Capture the cell that displays the provided text and extract its (X, Y) central coordinate. 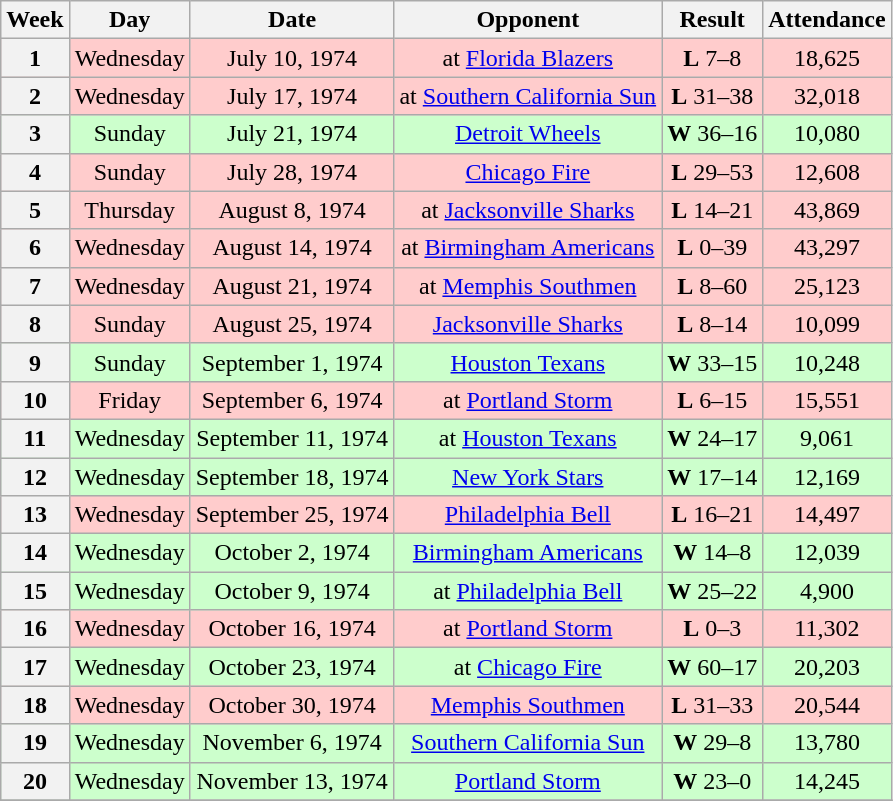
14 (35, 553)
L 0–3 (712, 629)
43,869 (827, 210)
October 2, 1974 (292, 553)
7 (35, 286)
L 6–15 (712, 400)
4 (35, 172)
at Southern California Sun (528, 96)
July 17, 1974 (292, 96)
Date (292, 20)
15 (35, 591)
at Memphis Southmen (528, 286)
Chicago Fire (528, 172)
43,297 (827, 248)
W 60–17 (712, 667)
L 16–21 (712, 515)
L 29–53 (712, 172)
August 14, 1974 (292, 248)
W 33–15 (712, 362)
11,302 (827, 629)
W 24–17 (712, 438)
8 (35, 324)
July 10, 1974 (292, 58)
13,780 (827, 743)
September 1, 1974 (292, 362)
October 30, 1974 (292, 705)
at Birmingham Americans (528, 248)
at Chicago Fire (528, 667)
Portland Storm (528, 781)
L 31–38 (712, 96)
Detroit Wheels (528, 134)
September 25, 1974 (292, 515)
1 (35, 58)
October 23, 1974 (292, 667)
14,245 (827, 781)
3 (35, 134)
L 31–33 (712, 705)
September 11, 1974 (292, 438)
10,080 (827, 134)
19 (35, 743)
14,497 (827, 515)
L 8–14 (712, 324)
August 8, 1974 (292, 210)
17 (35, 667)
25,123 (827, 286)
18,625 (827, 58)
New York Stars (528, 477)
Jacksonville Sharks (528, 324)
Philadelphia Bell (528, 515)
20 (35, 781)
W 17–14 (712, 477)
15,551 (827, 400)
2 (35, 96)
July 21, 1974 (292, 134)
W 36–16 (712, 134)
L 7–8 (712, 58)
4,900 (827, 591)
12 (35, 477)
10 (35, 400)
11 (35, 438)
6 (35, 248)
L 0–39 (712, 248)
Thursday (130, 210)
Day (130, 20)
Result (712, 20)
Birmingham Americans (528, 553)
10,099 (827, 324)
October 9, 1974 (292, 591)
20,544 (827, 705)
Friday (130, 400)
12,608 (827, 172)
at Philadelphia Bell (528, 591)
September 6, 1974 (292, 400)
Week (35, 20)
9 (35, 362)
L 14–21 (712, 210)
Opponent (528, 20)
9,061 (827, 438)
L 8–60 (712, 286)
W 23–0 (712, 781)
Southern California Sun (528, 743)
at Jacksonville Sharks (528, 210)
at Houston Texans (528, 438)
W 29–8 (712, 743)
September 18, 1974 (292, 477)
August 25, 1974 (292, 324)
July 28, 1974 (292, 172)
at Florida Blazers (528, 58)
12,039 (827, 553)
13 (35, 515)
Attendance (827, 20)
18 (35, 705)
August 21, 1974 (292, 286)
October 16, 1974 (292, 629)
20,203 (827, 667)
W 25–22 (712, 591)
Memphis Southmen (528, 705)
16 (35, 629)
November 6, 1974 (292, 743)
Houston Texans (528, 362)
32,018 (827, 96)
5 (35, 210)
10,248 (827, 362)
12,169 (827, 477)
W 14–8 (712, 553)
November 13, 1974 (292, 781)
